Locate the cell with the specified text and output its [x, y] center coordinate. 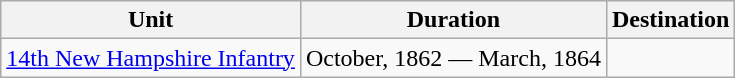
October, 1862 — March, 1864 [453, 58]
Unit [151, 20]
Destination [670, 20]
14th New Hampshire Infantry [151, 58]
Duration [453, 20]
